From the cell containing the given text, extract its center point as (X, Y) coordinate. 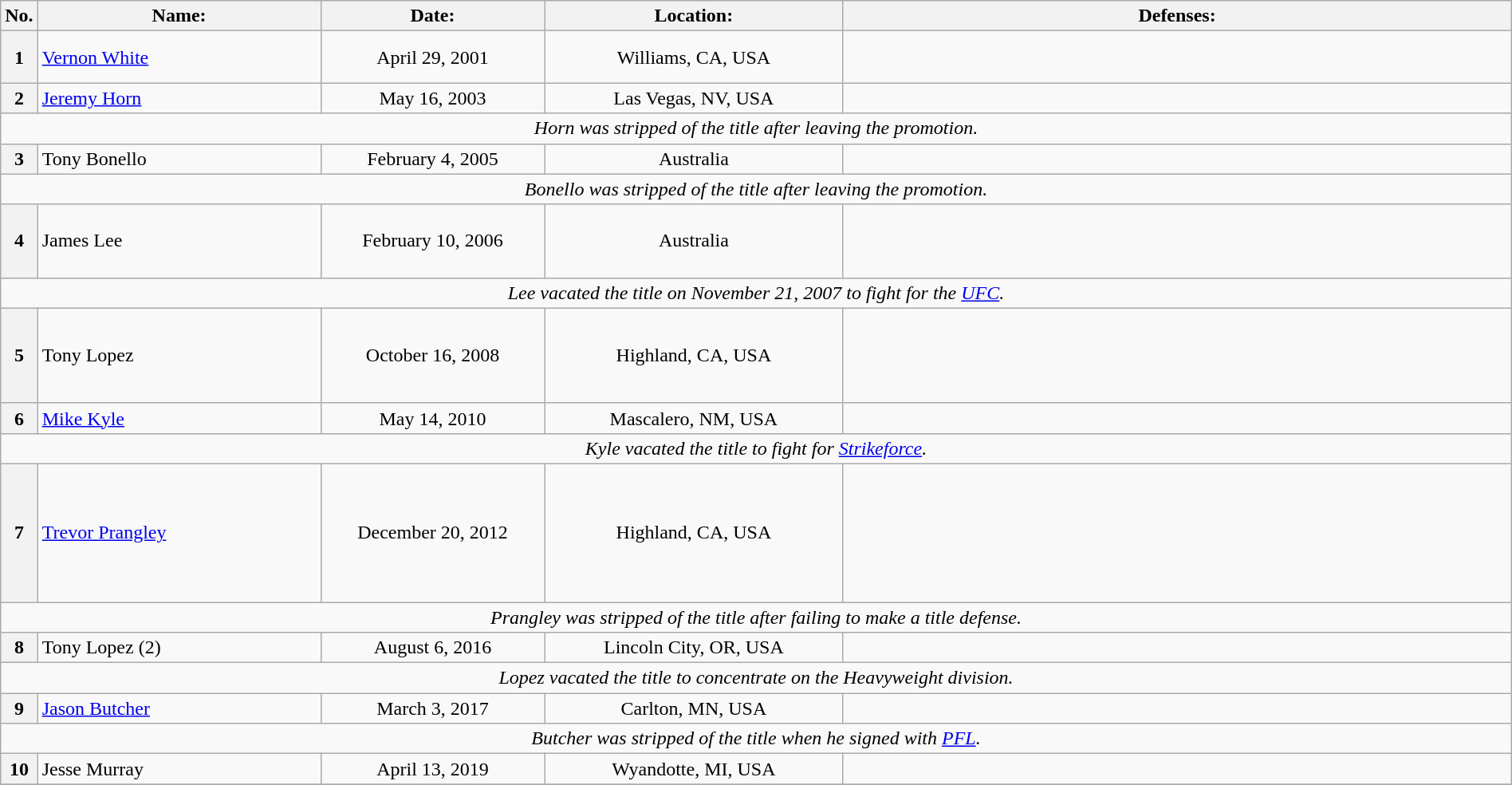
Jesse Murray (179, 769)
Defenses: (1177, 16)
Jeremy Horn (179, 98)
6 (19, 418)
2 (19, 98)
10 (19, 769)
Date: (432, 16)
Wyandotte, MI, USA (694, 769)
Location: (694, 16)
Butcher was stripped of the title when he signed with PFL. (756, 739)
Mascalero, NM, USA (694, 418)
Kyle vacated the title to fight for Strikeforce. (756, 448)
Horn was stripped of the title after leaving the promotion. (756, 128)
Tony Lopez (179, 356)
December 20, 2012 (432, 533)
No. (19, 16)
3 (19, 159)
Lee vacated the title on November 21, 2007 to fight for the UFC. (756, 293)
Jason Butcher (179, 708)
Lopez vacated the title to concentrate on the Heavyweight division. (756, 678)
October 16, 2008 (432, 356)
February 10, 2006 (432, 241)
May 16, 2003 (432, 98)
Name: (179, 16)
April 29, 2001 (432, 57)
Carlton, MN, USA (694, 708)
Trevor Prangley (179, 533)
Bonello was stripped of the title after leaving the promotion. (756, 189)
Tony Lopez (2) (179, 648)
Prangley was stripped of the title after failing to make a title defense. (756, 617)
May 14, 2010 (432, 418)
March 3, 2017 (432, 708)
April 13, 2019 (432, 769)
Vernon White (179, 57)
August 6, 2016 (432, 648)
1 (19, 57)
Williams, CA, USA (694, 57)
Lincoln City, OR, USA (694, 648)
9 (19, 708)
8 (19, 648)
Las Vegas, NV, USA (694, 98)
4 (19, 241)
7 (19, 533)
Tony Bonello (179, 159)
5 (19, 356)
Mike Kyle (179, 418)
February 4, 2005 (432, 159)
James Lee (179, 241)
